Find where the given text appears and provide that cell's center as [x, y] coordinate. 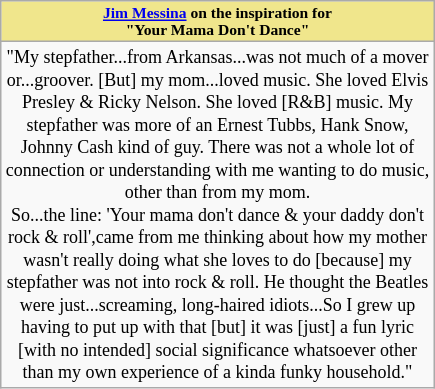
Jim Messina on the inspiration for "Your Mama Don't Dance" [218, 22]
